Extract the [X, Y] coordinate from the center of the cell holding the provided text.  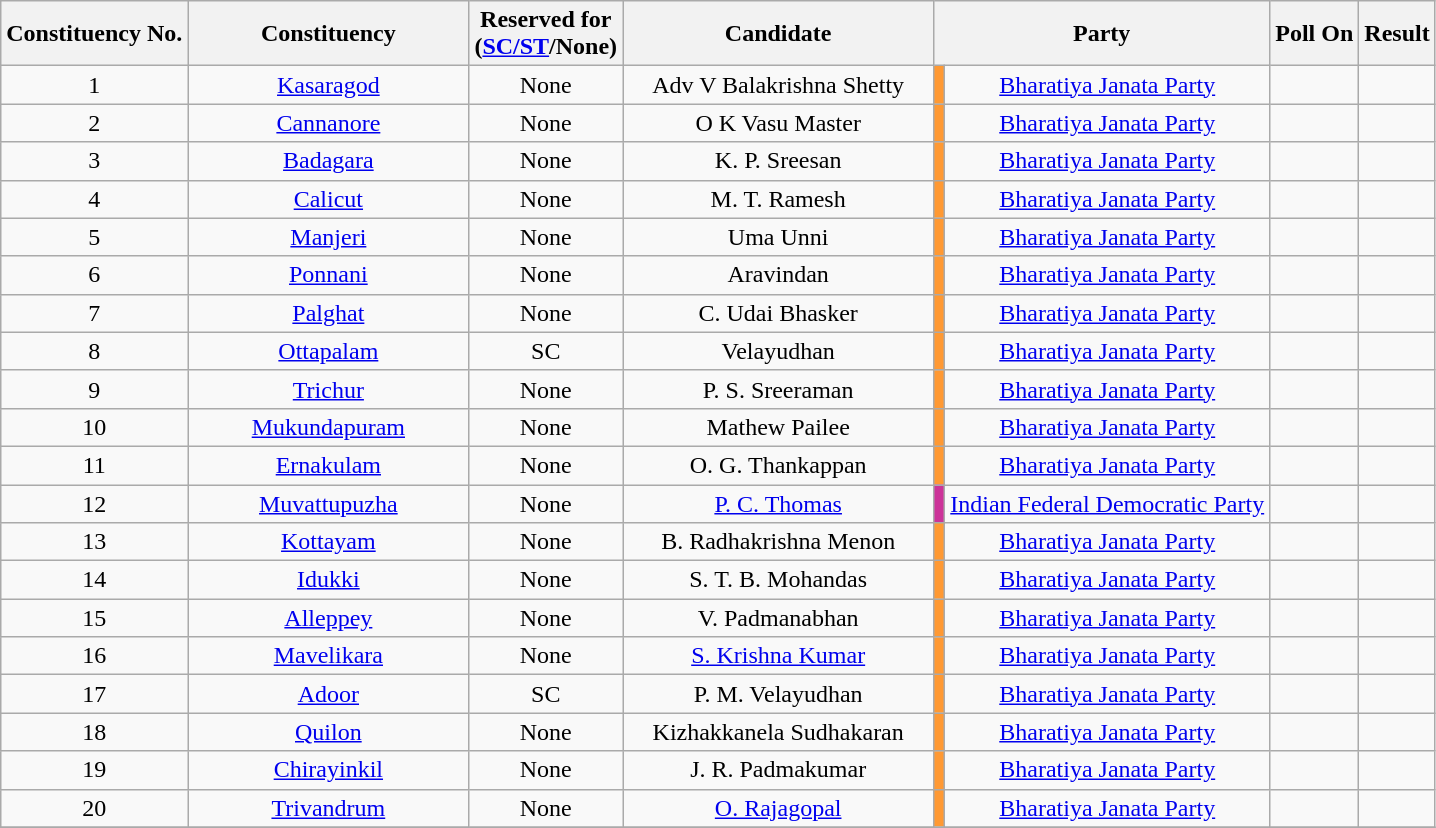
Mavelikara [328, 656]
Result [1397, 34]
K. P. Sreesan [778, 161]
Velayudhan [778, 351]
12 [94, 503]
Mathew Pailee [778, 427]
C. Udai Bhasker [778, 313]
P. C. Thomas [778, 503]
11 [94, 465]
Poll On [1314, 34]
Constituency [328, 34]
15 [94, 618]
14 [94, 580]
Chirayinkil [328, 770]
Kottayam [328, 542]
S. Krishna Kumar [778, 656]
Party [1102, 34]
5 [94, 237]
4 [94, 199]
Kizhakkanela Sudhakaran [778, 732]
10 [94, 427]
Palghat [328, 313]
Ernakulam [328, 465]
Constituency No. [94, 34]
Indian Federal Democratic Party [1108, 503]
20 [94, 808]
2 [94, 123]
Uma Unni [778, 237]
19 [94, 770]
Calicut [328, 199]
J. R. Padmakumar [778, 770]
9 [94, 389]
Idukki [328, 580]
17 [94, 694]
18 [94, 732]
O. Rajagopal [778, 808]
V. Padmanabhan [778, 618]
Badagara [328, 161]
Trichur [328, 389]
Muvattupuzha [328, 503]
6 [94, 275]
Alleppey [328, 618]
13 [94, 542]
Kasaragod [328, 85]
P. M. Velayudhan [778, 694]
Mukundapuram [328, 427]
Candidate [778, 34]
16 [94, 656]
Aravindan [778, 275]
O. G. Thankappan [778, 465]
3 [94, 161]
Adoor [328, 694]
7 [94, 313]
Quilon [328, 732]
Adv V Balakrishna Shetty [778, 85]
Reserved for(SC/ST/None) [546, 34]
Ponnani [328, 275]
1 [94, 85]
Cannanore [328, 123]
O K Vasu Master [778, 123]
8 [94, 351]
P. S. Sreeraman [778, 389]
S. T. B. Mohandas [778, 580]
M. T. Ramesh [778, 199]
B. Radhakrishna Menon [778, 542]
Manjeri [328, 237]
Ottapalam [328, 351]
Trivandrum [328, 808]
